Determine the (X, Y) coordinate at the center of the cell enclosing the given text.  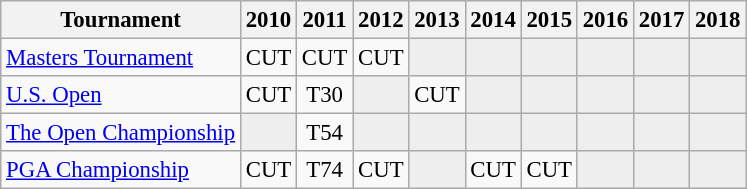
2018 (718, 20)
2016 (605, 20)
U.S. Open (121, 95)
2010 (268, 20)
2012 (381, 20)
T30 (325, 95)
Masters Tournament (121, 58)
The Open Championship (121, 133)
T54 (325, 133)
2014 (493, 20)
T74 (325, 170)
2015 (549, 20)
Tournament (121, 20)
PGA Championship (121, 170)
2017 (661, 20)
2013 (437, 20)
2011 (325, 20)
